Capture the cell that displays the provided text and extract its [X, Y] central coordinate. 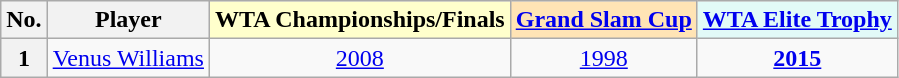
WTA Championships/Finals [360, 20]
Venus Williams [128, 58]
1 [24, 58]
1998 [604, 58]
2015 [797, 58]
Player [128, 20]
Grand Slam Cup [604, 20]
WTA Elite Trophy [797, 20]
2008 [360, 58]
No. [24, 20]
